For the text-containing cell, return its midpoint in (x, y) coordinate format. 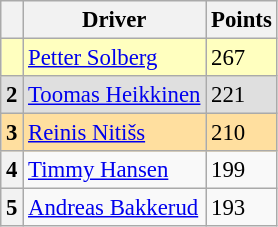
Toomas Heikkinen (114, 95)
267 (242, 58)
Timmy Hansen (114, 170)
199 (242, 170)
210 (242, 133)
Andreas Bakkerud (114, 208)
Driver (114, 20)
4 (12, 170)
193 (242, 208)
3 (12, 133)
221 (242, 95)
5 (12, 208)
Reinis Nitišs (114, 133)
2 (12, 95)
Petter Solberg (114, 58)
Points (242, 20)
